Capture the cell that displays the provided text and extract its [x, y] central coordinate. 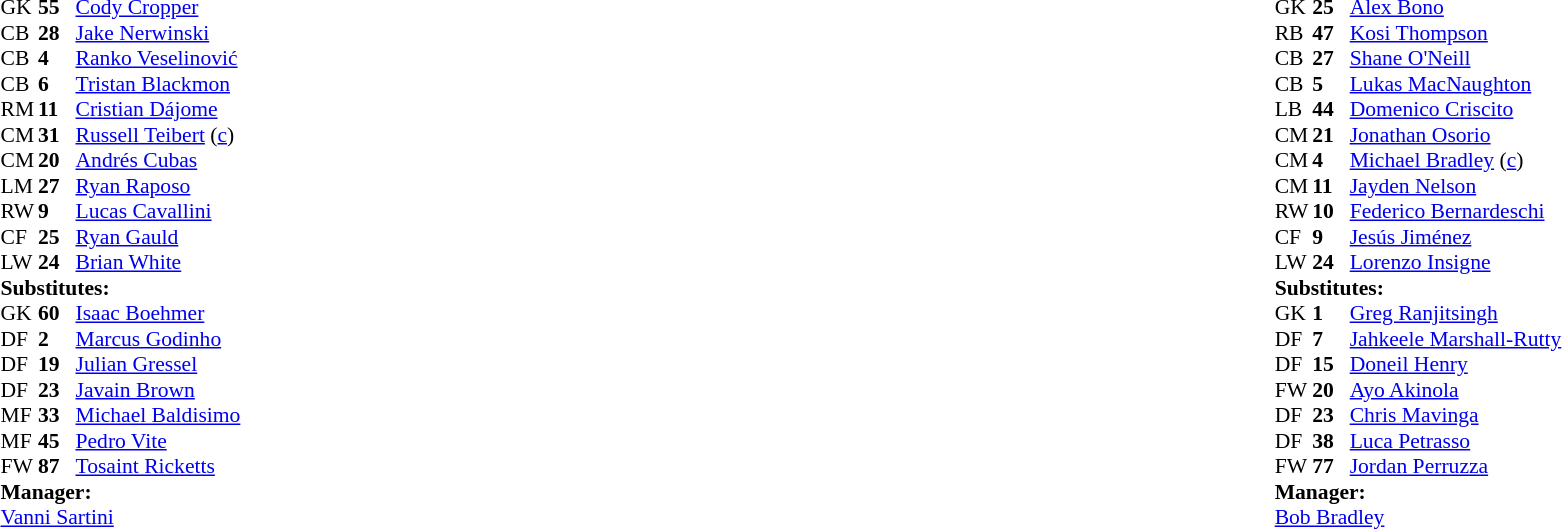
Javain Brown [158, 390]
Michael Bradley (c) [1456, 161]
Ryan Raposo [158, 186]
33 [57, 415]
Chris Mavinga [1456, 415]
Cristian Dájome [158, 109]
Kosi Thompson [1456, 33]
Julian Gressel [158, 365]
Tristan Blackmon [158, 84]
44 [1331, 109]
77 [1331, 467]
19 [57, 365]
Jake Nerwinski [158, 33]
15 [1331, 365]
45 [57, 441]
10 [1331, 211]
60 [57, 313]
Lucas Cavallini [158, 211]
Lorenzo Insigne [1456, 263]
Isaac Boehmer [158, 313]
Jesús Jiménez [1456, 237]
2 [57, 339]
Jayden Nelson [1456, 186]
Ryan Gauld [158, 237]
Ranko Veselinović [158, 59]
RB [1294, 33]
LB [1294, 109]
Michael Baldisimo [158, 415]
Federico Bernardeschi [1456, 211]
Ayo Akinola [1456, 390]
Andrés Cubas [158, 161]
Tosaint Ricketts [158, 467]
RM [19, 109]
Greg Ranjitsingh [1456, 313]
Jahkeele Marshall-Rutty [1456, 339]
6 [57, 84]
Shane O'Neill [1456, 59]
5 [1331, 84]
7 [1331, 339]
21 [1331, 135]
87 [57, 467]
Marcus Godinho [158, 339]
38 [1331, 441]
Doneil Henry [1456, 365]
Jonathan Osorio [1456, 135]
31 [57, 135]
47 [1331, 33]
Pedro Vite [158, 441]
Luca Petrasso [1456, 441]
LM [19, 186]
1 [1331, 313]
25 [57, 237]
Domenico Criscito [1456, 109]
Russell Teibert (c) [158, 135]
28 [57, 33]
Lukas MacNaughton [1456, 84]
Brian White [158, 263]
Jordan Perruzza [1456, 467]
